Identify which cell holds the provided text, then report its (X, Y) central coordinate. 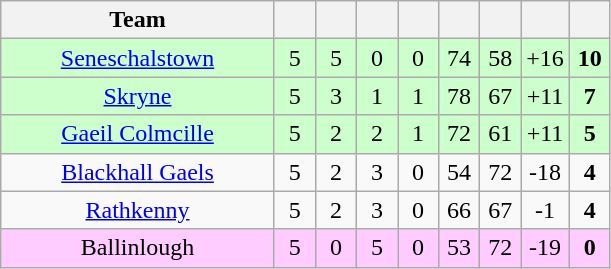
54 (460, 172)
Seneschalstown (138, 58)
Team (138, 20)
78 (460, 96)
10 (590, 58)
-19 (546, 248)
Ballinlough (138, 248)
Gaeil Colmcille (138, 134)
74 (460, 58)
7 (590, 96)
-18 (546, 172)
Skryne (138, 96)
-1 (546, 210)
53 (460, 248)
+16 (546, 58)
66 (460, 210)
61 (500, 134)
58 (500, 58)
Rathkenny (138, 210)
Blackhall Gaels (138, 172)
